From the cell containing the given text, extract its center point as (X, Y) coordinate. 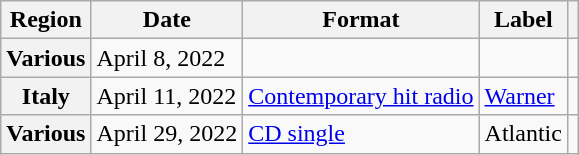
Italy (46, 96)
Date (167, 20)
Region (46, 20)
Warner (523, 96)
Format (361, 20)
April 29, 2022 (167, 134)
CD single (361, 134)
April 8, 2022 (167, 58)
April 11, 2022 (167, 96)
Contemporary hit radio (361, 96)
Atlantic (523, 134)
Label (523, 20)
